Determine the [X, Y] coordinate at the center of the cell enclosing the given text.  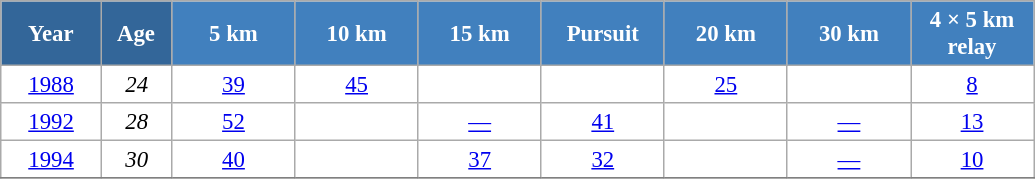
37 [480, 160]
1992 [52, 122]
15 km [480, 34]
1994 [52, 160]
52 [234, 122]
Age [136, 34]
Pursuit [602, 34]
4 × 5 km relay [972, 34]
10 km [356, 34]
45 [356, 85]
40 [234, 160]
13 [972, 122]
Year [52, 34]
30 [136, 160]
8 [972, 85]
20 km [726, 34]
24 [136, 85]
41 [602, 122]
32 [602, 160]
25 [726, 85]
5 km [234, 34]
30 km [848, 34]
39 [234, 85]
1988 [52, 85]
10 [972, 160]
28 [136, 122]
